Scan for the cell matching the given text and deliver its (x, y) coordinate at center. 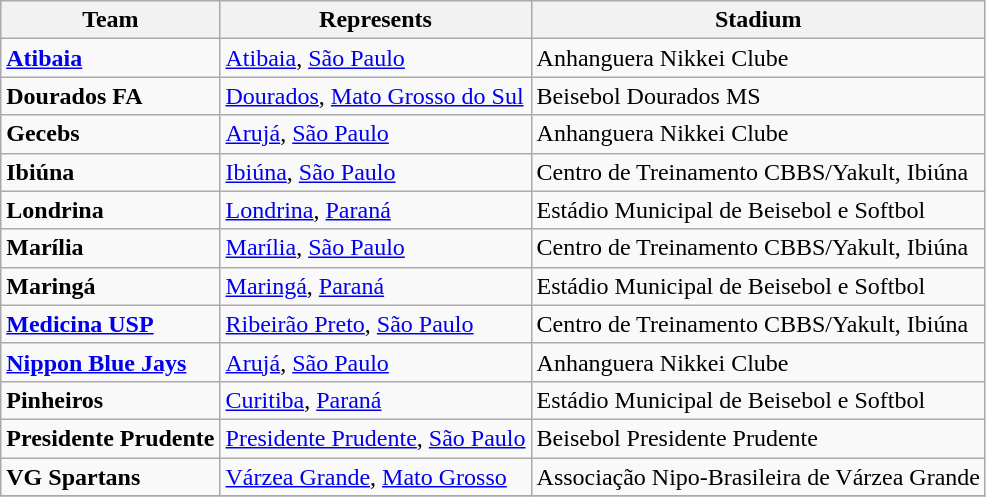
Beisebol Dourados MS (758, 96)
Várzea Grande, Mato Grosso (376, 477)
Stadium (758, 20)
Presidente Prudente (110, 438)
Gecebs (110, 134)
Presidente Prudente, São Paulo (376, 438)
Maringá (110, 286)
Atibaia, São Paulo (376, 58)
Londrina, Paraná (376, 210)
Ribeirão Preto, São Paulo (376, 324)
VG Spartans (110, 477)
Curitiba, Paraná (376, 400)
Marília (110, 248)
Pinheiros (110, 400)
Londrina (110, 210)
Ibiúna, São Paulo (376, 172)
Team (110, 20)
Represents (376, 20)
Marília, São Paulo (376, 248)
Maringá, Paraná (376, 286)
Nippon Blue Jays (110, 362)
Associação Nipo-Brasileira de Várzea Grande (758, 477)
Ibiúna (110, 172)
Dourados, Mato Grosso do Sul (376, 96)
Medicina USP (110, 324)
Beisebol Presidente Prudente (758, 438)
Dourados FA (110, 96)
Atibaia (110, 58)
